Locate the cell with the specified text and output its (X, Y) center coordinate. 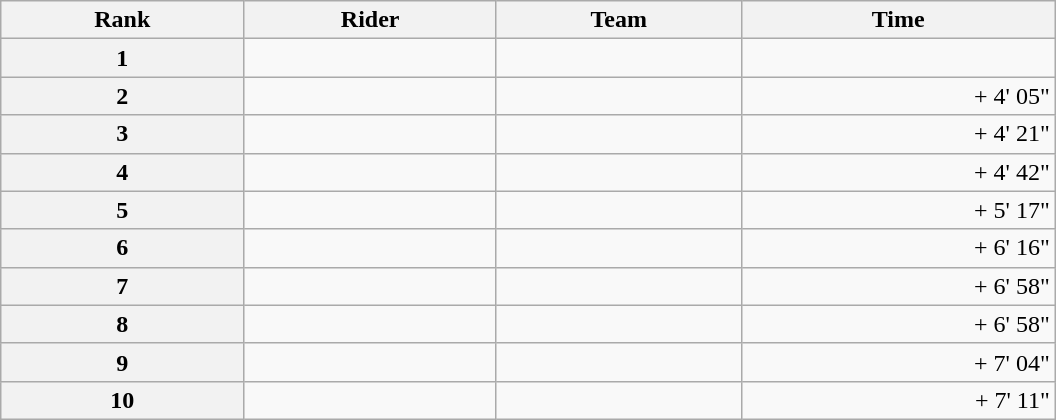
4 (122, 172)
3 (122, 134)
7 (122, 286)
+ 6' 16" (898, 248)
6 (122, 248)
1 (122, 58)
Time (898, 20)
10 (122, 400)
+ 4' 42" (898, 172)
Team (618, 20)
+ 7' 04" (898, 362)
2 (122, 96)
Rider (370, 20)
8 (122, 324)
+ 5' 17" (898, 210)
+ 7' 11" (898, 400)
5 (122, 210)
+ 4' 05" (898, 96)
9 (122, 362)
Rank (122, 20)
+ 4' 21" (898, 134)
